Capture the cell that displays the provided text and extract its [X, Y] central coordinate. 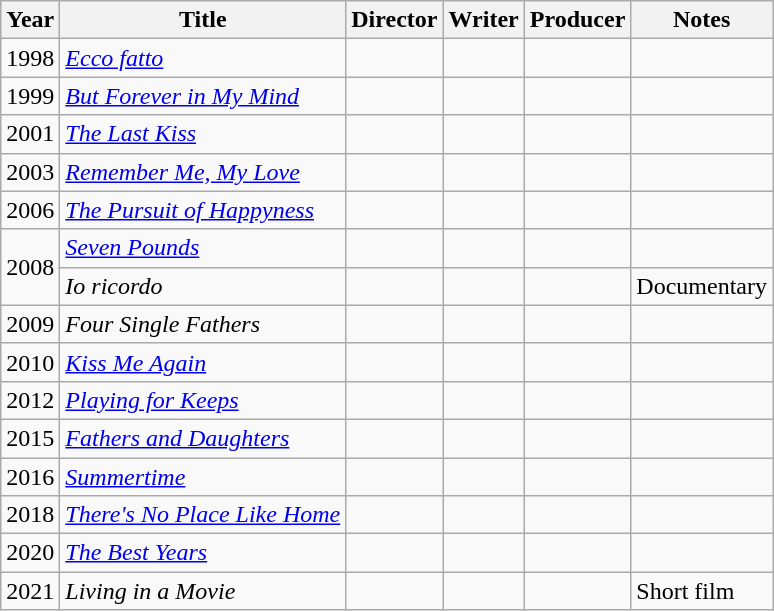
2020 [30, 553]
2001 [30, 134]
2016 [30, 477]
Year [30, 20]
2003 [30, 172]
Seven Pounds [203, 248]
2015 [30, 438]
Producer [578, 20]
Documentary [702, 286]
But Forever in My Mind [203, 96]
2006 [30, 210]
2018 [30, 515]
2012 [30, 400]
Short film [702, 591]
2010 [30, 362]
Living in a Movie [203, 591]
Summertime [203, 477]
Four Single Fathers [203, 324]
2021 [30, 591]
The Pursuit of Happyness [203, 210]
Notes [702, 20]
Io ricordo [203, 286]
The Last Kiss [203, 134]
Kiss Me Again [203, 362]
Playing for Keeps [203, 400]
Ecco fatto [203, 58]
1999 [30, 96]
Title [203, 20]
Director [394, 20]
Fathers and Daughters [203, 438]
There's No Place Like Home [203, 515]
2009 [30, 324]
1998 [30, 58]
Writer [484, 20]
2008 [30, 267]
The Best Years [203, 553]
Remember Me, My Love [203, 172]
